Find where the given text appears and provide that cell's center as (X, Y) coordinate. 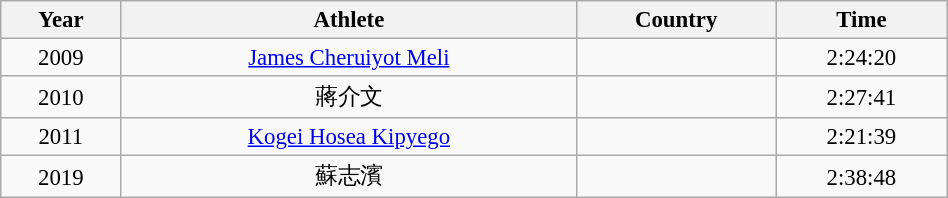
2019 (61, 177)
2010 (61, 97)
2009 (61, 58)
James Cheruiyot Meli (349, 58)
蔣介文 (349, 97)
2:24:20 (862, 58)
2:21:39 (862, 137)
2:38:48 (862, 177)
蘇志濱 (349, 177)
Athlete (349, 20)
Country (676, 20)
Year (61, 20)
2:27:41 (862, 97)
Kogei Hosea Kipyego (349, 137)
2011 (61, 137)
Time (862, 20)
